Scan for the cell matching the given text and deliver its (x, y) coordinate at center. 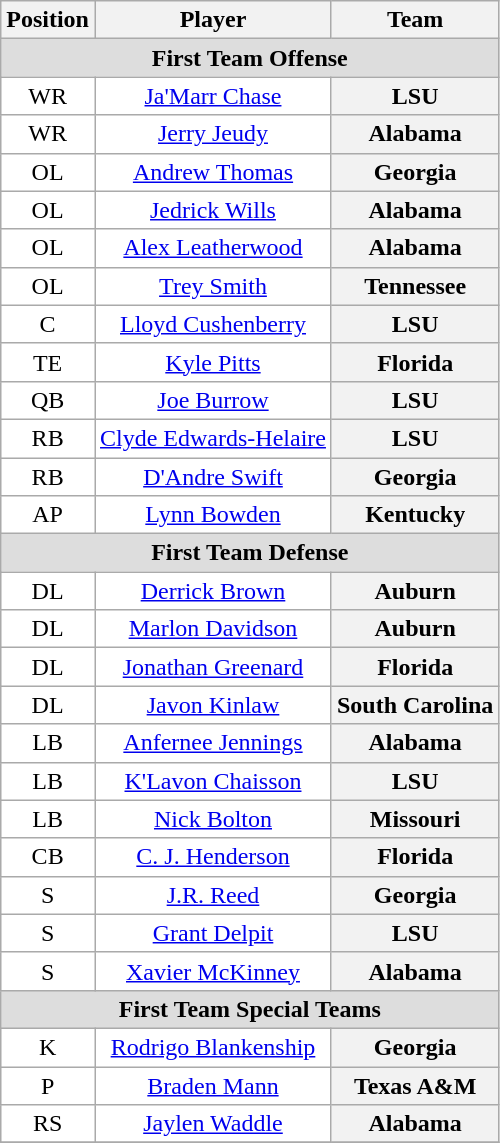
Jonathan Greenard (212, 667)
Kyle Pitts (212, 362)
Grant Delpit (212, 933)
TE (48, 362)
Team (414, 20)
Lloyd Cushenberry (212, 324)
Rodrigo Blankenship (212, 1047)
Anfernee Jennings (212, 743)
First Team Special Teams (250, 1009)
J.R. Reed (212, 895)
Texas A&M (414, 1085)
Jerry Jeudy (212, 134)
Player (212, 20)
Marlon Davidson (212, 629)
K'Lavon Chaisson (212, 781)
Position (48, 20)
First Team Defense (250, 553)
CB (48, 857)
Joe Burrow (212, 400)
K (48, 1047)
C (48, 324)
P (48, 1085)
Derrick Brown (212, 591)
RS (48, 1124)
Andrew Thomas (212, 172)
D'Andre Swift (212, 477)
Jedrick Wills (212, 210)
Braden Mann (212, 1085)
Jaylen Waddle (212, 1124)
South Carolina (414, 705)
Alex Leatherwood (212, 248)
Nick Bolton (212, 819)
QB (48, 400)
First Team Offense (250, 58)
C. J. Henderson (212, 857)
Missouri (414, 819)
Trey Smith (212, 286)
Javon Kinlaw (212, 705)
Kentucky (414, 515)
Clyde Edwards-Helaire (212, 438)
Tennessee (414, 286)
Ja'Marr Chase (212, 96)
Xavier McKinney (212, 971)
AP (48, 515)
Lynn Bowden (212, 515)
